Detect which cell encompasses the target text, then output its [x, y] center coordinate. 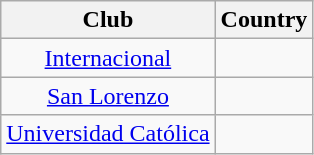
Universidad Católica [108, 134]
Internacional [108, 58]
Country [264, 20]
San Lorenzo [108, 96]
Club [108, 20]
